Return the [x, y] coordinate for the center point of the cell that contains the specified text.  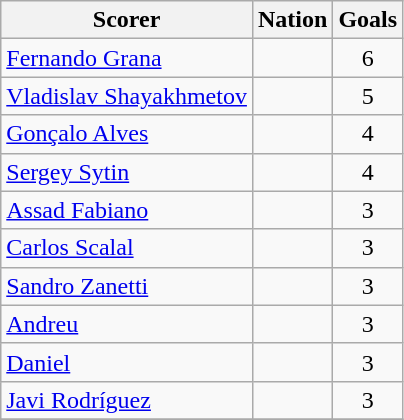
Javi Rodríguez [127, 400]
Sandro Zanetti [127, 286]
Gonçalo Alves [127, 134]
Assad Fabiano [127, 210]
Daniel [127, 362]
Goals [368, 20]
Fernando Grana [127, 58]
Andreu [127, 324]
Carlos Scalal [127, 248]
Sergey Sytin [127, 172]
Vladislav Shayakhmetov [127, 96]
5 [368, 96]
Nation [292, 20]
Scorer [127, 20]
6 [368, 58]
